Pinpoint the cell where the given text exists, returning its (X, Y) midpoint coordinate. 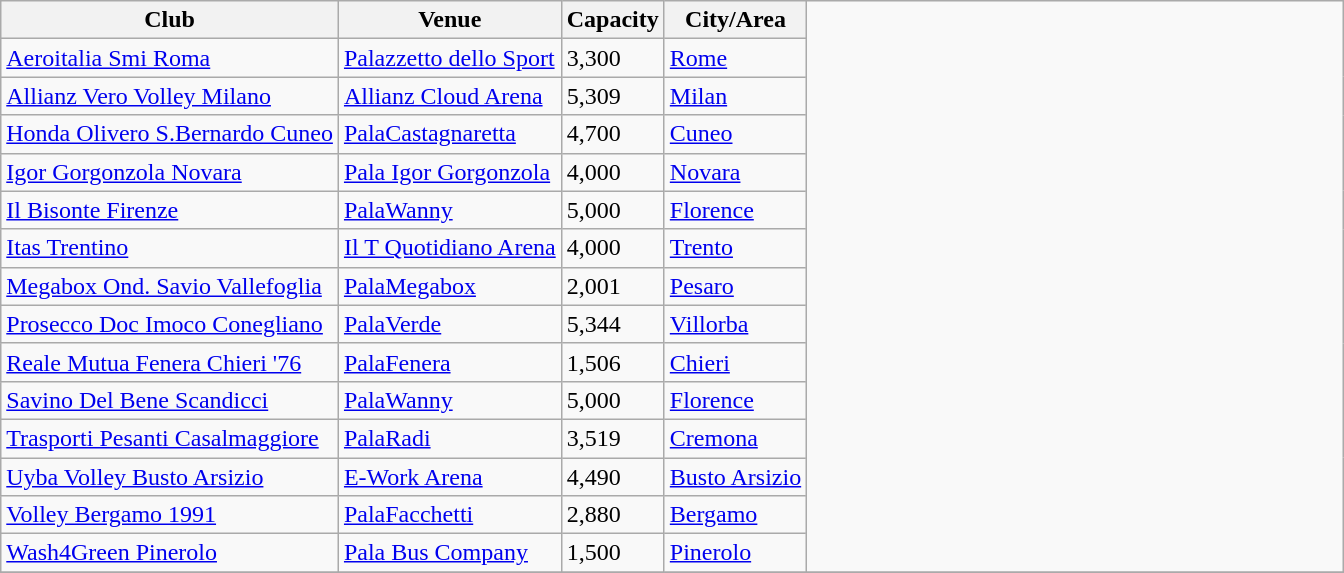
Rome (735, 58)
Cuneo (735, 134)
Honda Olivero S.Bernardo Cuneo (170, 134)
Itas Trentino (170, 248)
Allianz Vero Volley Milano (170, 96)
Savino Del Bene Scandicci (170, 400)
Il T Quotidiano Arena (450, 248)
Pesaro (735, 286)
5,309 (612, 96)
PalaCastagnaretta (450, 134)
Il Bisonte Firenze (170, 210)
Palazzetto dello Sport (450, 58)
Cremona (735, 438)
PalaVerde (450, 324)
4,490 (612, 477)
Reale Mutua Fenera Chieri '76 (170, 362)
City/Area (735, 20)
Milan (735, 96)
Venue (450, 20)
Wash4Green Pinerolo (170, 553)
3,519 (612, 438)
1,500 (612, 553)
Villorba (735, 324)
Capacity (612, 20)
Club (170, 20)
Aeroitalia Smi Roma (170, 58)
Busto Arsizio (735, 477)
Pinerolo (735, 553)
2,001 (612, 286)
3,300 (612, 58)
Novara (735, 172)
1,506 (612, 362)
5,344 (612, 324)
E-Work Arena (450, 477)
Pala Igor Gorgonzola (450, 172)
Megabox Ond. Savio Vallefoglia (170, 286)
2,880 (612, 515)
Igor Gorgonzola Novara (170, 172)
PalaFenera (450, 362)
Chieri (735, 362)
Trasporti Pesanti Casalmaggiore (170, 438)
PalaMegabox (450, 286)
Bergamo (735, 515)
Allianz Cloud Arena (450, 96)
PalaFacchetti (450, 515)
Uyba Volley Busto Arsizio (170, 477)
Volley Bergamo 1991 (170, 515)
PalaRadi (450, 438)
Trento (735, 248)
Pala Bus Company (450, 553)
4,700 (612, 134)
Prosecco Doc Imoco Conegliano (170, 324)
